Extract the (X, Y) coordinate from the center of the cell holding the provided text.  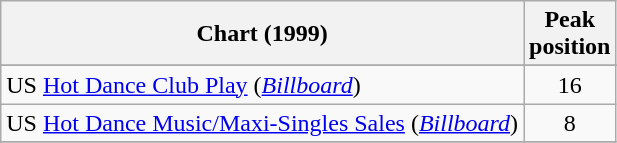
US Hot Dance Music/Maxi-Singles Sales (Billboard) (262, 123)
8 (570, 123)
Chart (1999) (262, 34)
US Hot Dance Club Play (Billboard) (262, 85)
16 (570, 85)
Peakposition (570, 34)
